Pinpoint the cell where the given text exists, returning its [X, Y] midpoint coordinate. 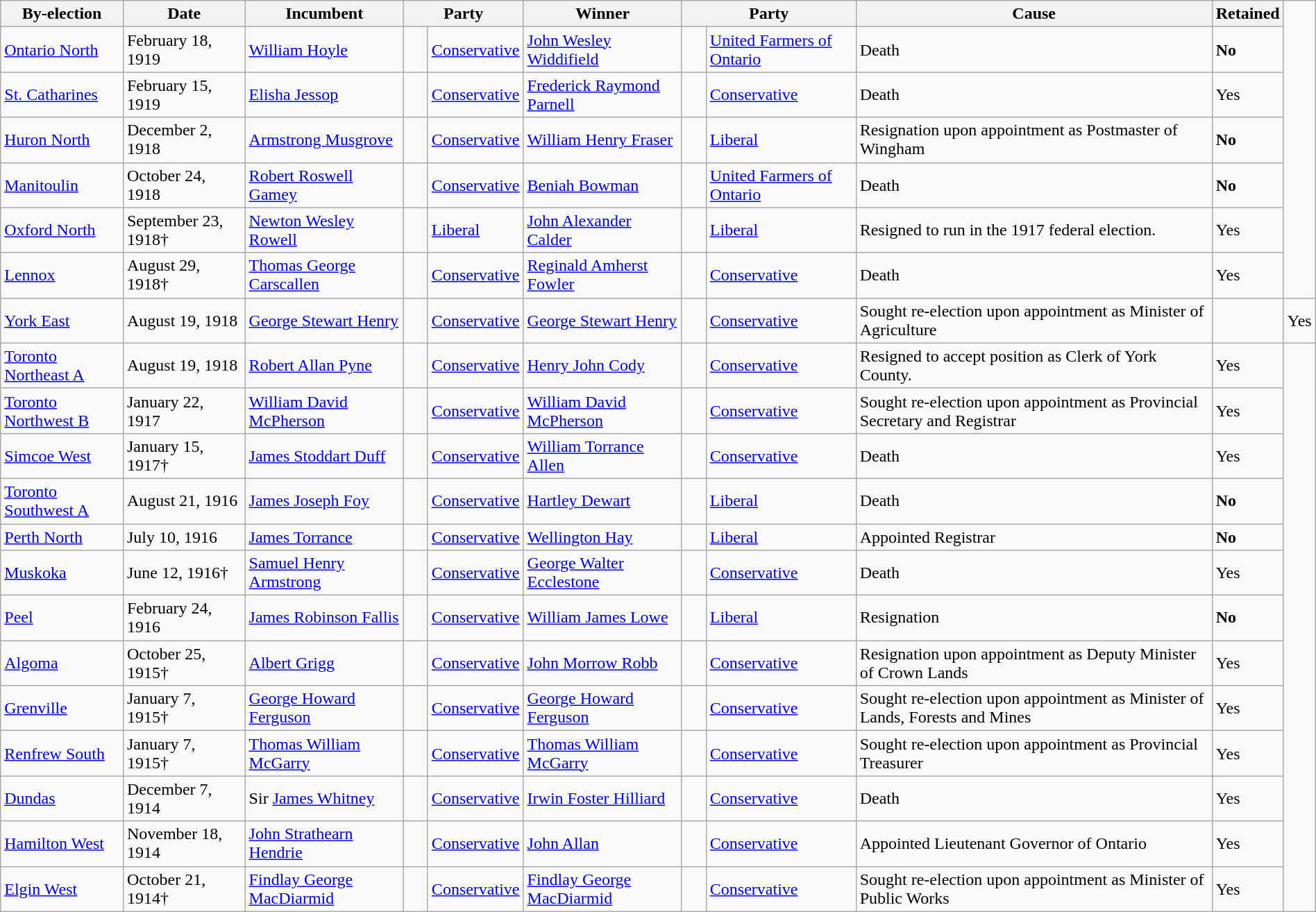
John Wesley Widdifield [602, 50]
Samuel Henry Armstrong [324, 573]
Resignation upon appointment as Postmaster of Wingham [1034, 140]
By-election [62, 14]
October 25, 1915† [184, 664]
Irwin Foster Hilliard [602, 798]
January 22, 1917 [184, 411]
Renfrew South [62, 754]
December 2, 1918 [184, 140]
Grenville [62, 708]
Date [184, 14]
Sought re-election upon appointment as Minister of Agriculture [1034, 321]
October 21, 1914† [184, 888]
Retained [1248, 14]
Resigned to accept position as Clerk of York County. [1034, 365]
Resignation upon appointment as Deputy Minister of Crown Lands [1034, 664]
York East [62, 321]
Armstrong Musgrove [324, 140]
Cause [1034, 14]
February 15, 1919 [184, 94]
Winner [602, 14]
Appointed Lieutenant Governor of Ontario [1034, 844]
John Allan [602, 844]
Newton Wesley Rowell [324, 230]
Appointed Registrar [1034, 537]
Robert Allan Pyne [324, 365]
William James Lowe [602, 618]
July 10, 1916 [184, 537]
John Strathearn Hendrie [324, 844]
William Henry Fraser [602, 140]
James Stoddart Duff [324, 455]
Huron North [62, 140]
Incumbent [324, 14]
Hartley Dewart [602, 501]
Algoma [62, 664]
George Walter Ecclestone [602, 573]
Muskoka [62, 573]
John Alexander Calder [602, 230]
Lennox [62, 275]
Wellington Hay [602, 537]
St. Catharines [62, 94]
James Robinson Fallis [324, 618]
Dundas [62, 798]
Frederick Raymond Parnell [602, 94]
Oxford North [62, 230]
Toronto Northeast A [62, 365]
Henry John Cody [602, 365]
Resigned to run in the 1917 federal election. [1034, 230]
Resignation [1034, 618]
August 21, 1916 [184, 501]
Toronto Northwest B [62, 411]
Albert Grigg [324, 664]
Manitoulin [62, 185]
Sought re-election upon appointment as Minister of Public Works [1034, 888]
Peel [62, 618]
December 7, 1914 [184, 798]
Elisha Jessop [324, 94]
Toronto Southwest A [62, 501]
October 24, 1918 [184, 185]
November 18, 1914 [184, 844]
Sir James Whitney [324, 798]
Simcoe West [62, 455]
Hamilton West [62, 844]
June 12, 1916† [184, 573]
February 24, 1916 [184, 618]
Sought re-election upon appointment as Provincial Secretary and Registrar [1034, 411]
William Torrance Allen [602, 455]
Robert Roswell Gamey [324, 185]
Reginald Amherst Fowler [602, 275]
August 29, 1918† [184, 275]
Elgin West [62, 888]
Beniah Bowman [602, 185]
Sought re-election upon appointment as Provincial Treasurer [1034, 754]
Perth North [62, 537]
September 23, 1918† [184, 230]
Ontario North [62, 50]
January 15, 1917† [184, 455]
Thomas George Carscallen [324, 275]
Sought re-election upon appointment as Minister of Lands, Forests and Mines [1034, 708]
James Torrance [324, 537]
James Joseph Foy [324, 501]
John Morrow Robb [602, 664]
February 18, 1919 [184, 50]
William Hoyle [324, 50]
